Search for the cell housing the specified text and yield its (x, y) center coordinate. 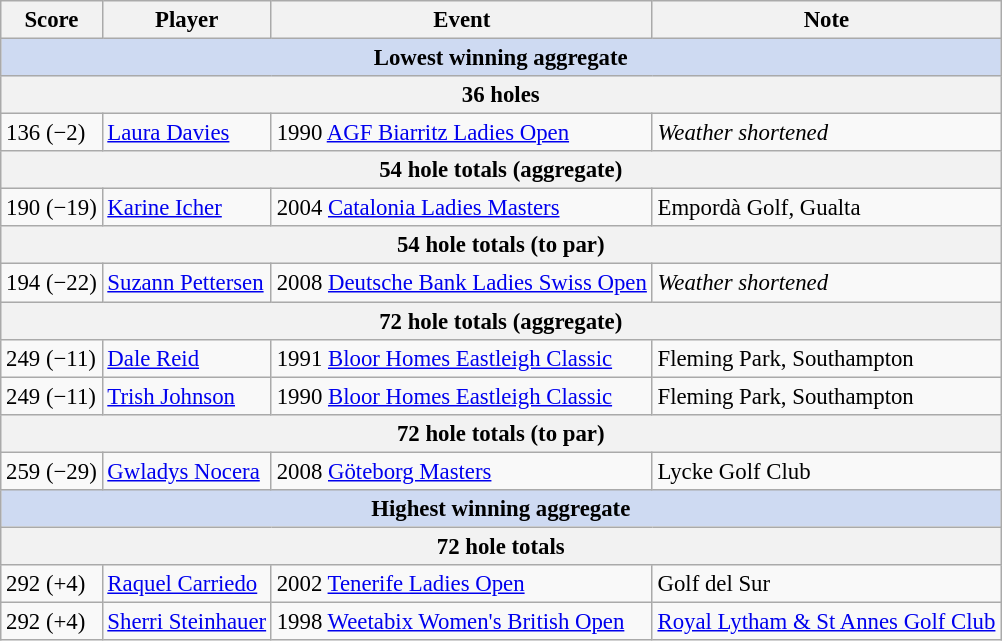
1990 AGF Biarritz Ladies Open (462, 133)
Raquel Carriedo (186, 584)
72 hole totals (to par) (501, 433)
1998 Weetabix Women's British Open (462, 621)
2008 Göteborg Masters (462, 471)
54 hole totals (aggregate) (501, 170)
Laura Davies (186, 133)
Event (462, 20)
2008 Deutsche Bank Ladies Swiss Open (462, 283)
2002 Tenerife Ladies Open (462, 584)
36 holes (501, 95)
72 hole totals (501, 546)
259 (−29) (52, 471)
Trish Johnson (186, 396)
1991 Bloor Homes Eastleigh Classic (462, 358)
Score (52, 20)
Empordà Golf, Gualta (826, 208)
2004 Catalonia Ladies Masters (462, 208)
190 (−19) (52, 208)
Player (186, 20)
Dale Reid (186, 358)
Note (826, 20)
194 (−22) (52, 283)
Highest winning aggregate (501, 509)
Karine Icher (186, 208)
Suzann Pettersen (186, 283)
Lycke Golf Club (826, 471)
72 hole totals (aggregate) (501, 321)
54 hole totals (to par) (501, 245)
1990 Bloor Homes Eastleigh Classic (462, 396)
Gwladys Nocera (186, 471)
Royal Lytham & St Annes Golf Club (826, 621)
Sherri Steinhauer (186, 621)
Lowest winning aggregate (501, 58)
136 (−2) (52, 133)
Golf del Sur (826, 584)
